Return (x, y) of the center of cell containing provided text 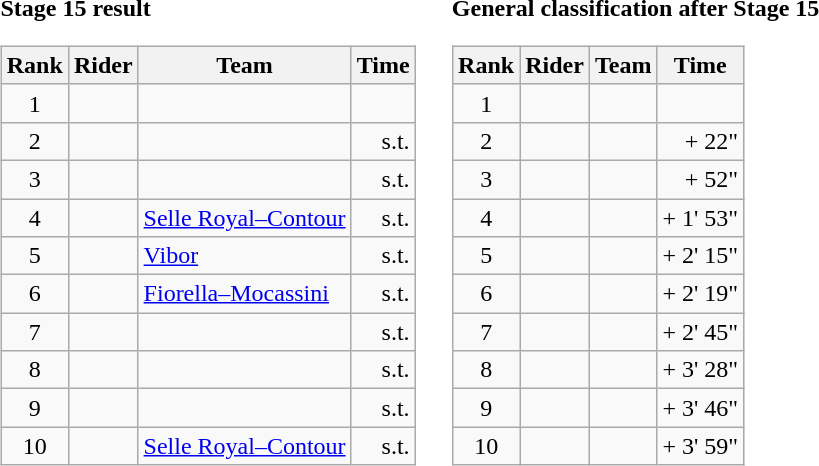
+ 2' 15" (700, 256)
+ 1' 53" (700, 217)
+ 3' 59" (700, 446)
+ 2' 45" (700, 332)
+ 22" (700, 141)
+ 2' 19" (700, 294)
+ 3' 46" (700, 408)
+ 3' 28" (700, 370)
+ 52" (700, 179)
Vibor (244, 256)
Fiorella–Mocassini (244, 294)
